Extract the (X, Y) coordinate from the center of the cell holding the provided text.  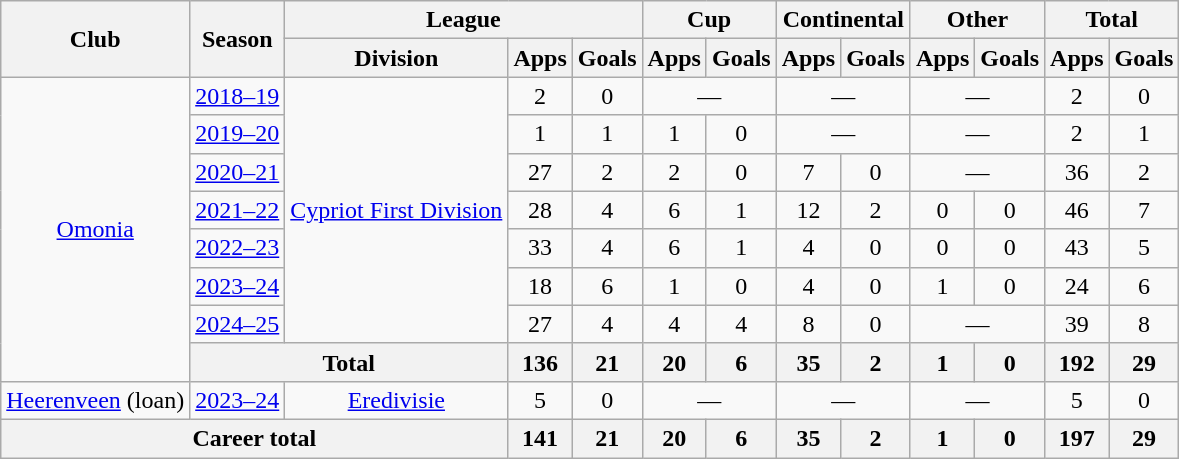
Cypriot First Division (396, 210)
League (464, 20)
39 (1077, 324)
Season (238, 39)
43 (1077, 248)
Club (96, 39)
2020–21 (238, 172)
Other (977, 20)
Career total (254, 438)
2018–19 (238, 96)
2022–23 (238, 248)
28 (540, 210)
18 (540, 286)
33 (540, 248)
192 (1077, 362)
2019–20 (238, 134)
2024–25 (238, 324)
2021–22 (238, 210)
Continental (843, 20)
Omonia (96, 229)
141 (540, 438)
197 (1077, 438)
Cup (709, 20)
46 (1077, 210)
Eredivisie (396, 400)
24 (1077, 286)
Division (396, 58)
136 (540, 362)
36 (1077, 172)
Heerenveen (loan) (96, 400)
12 (808, 210)
